Return (X, Y) of the center of cell containing provided text 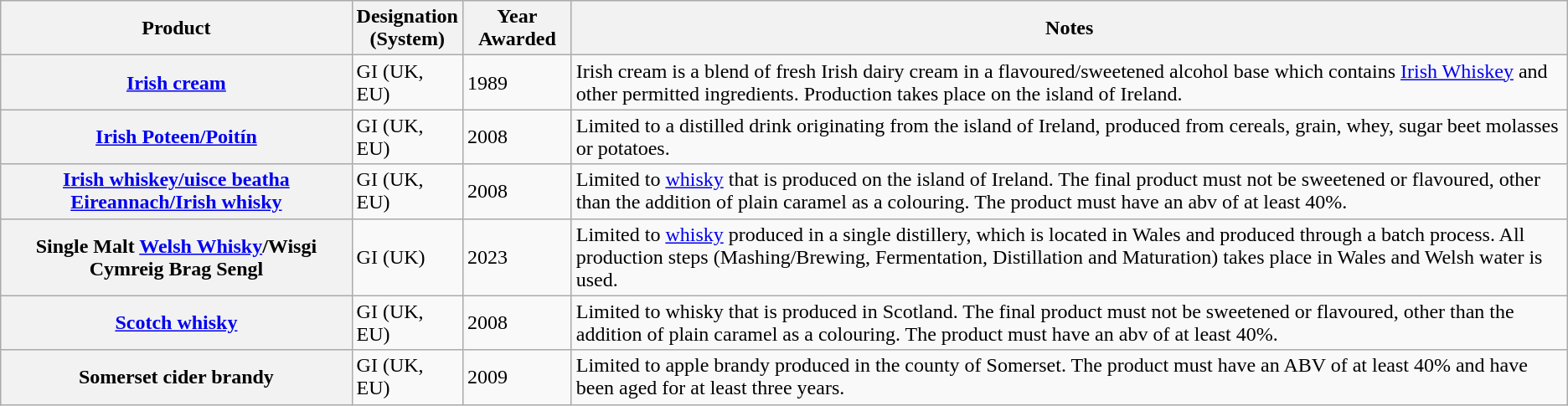
Somerset cider brandy (176, 377)
Notes (1069, 28)
2009 (517, 377)
1989 (517, 82)
Year Awarded (517, 28)
Single Malt Welsh Whisky/Wisgi Cymreig Brag Sengl (176, 257)
Irish cream (176, 82)
Irish whiskey/uisce beatha Eireannach/Irish whisky (176, 191)
GI (UK) (407, 257)
Product (176, 28)
Designation (System) (407, 28)
Irish Poteen/Poitín (176, 137)
Scotch whisky (176, 323)
2023 (517, 257)
Limited to apple brandy produced in the county of Somerset. The product must have an ABV of at least 40% and have been aged for at least three years. (1069, 377)
Limited to a distilled drink originating from the island of Ireland, produced from cereals, grain, whey, sugar beet molasses or potatoes. (1069, 137)
